Locate the cell with the specified text and output its (X, Y) center coordinate. 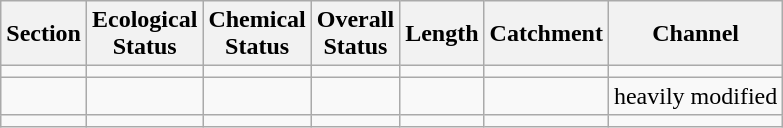
ChemicalStatus (257, 34)
Channel (695, 34)
EcologicalStatus (144, 34)
Length (442, 34)
Catchment (546, 34)
Section (44, 34)
OverallStatus (355, 34)
heavily modified (695, 96)
